Capture the cell that displays the provided text and extract its (X, Y) central coordinate. 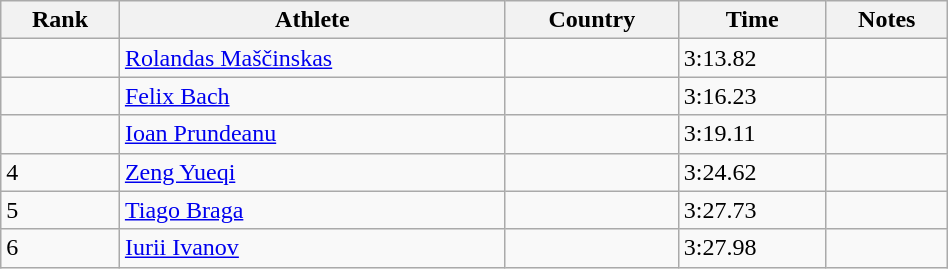
Athlete (312, 20)
3:19.11 (752, 134)
Tiago Braga (312, 210)
Felix Bach (312, 96)
Ioan Prundeanu (312, 134)
4 (60, 172)
Time (752, 20)
Country (592, 20)
3:16.23 (752, 96)
3:27.98 (752, 248)
5 (60, 210)
Notes (886, 20)
6 (60, 248)
Rank (60, 20)
3:27.73 (752, 210)
Zeng Yueqi (312, 172)
3:13.82 (752, 58)
Rolandas Maščinskas (312, 58)
3:24.62 (752, 172)
Iurii Ivanov (312, 248)
